Search for the cell housing the specified text and yield its (x, y) center coordinate. 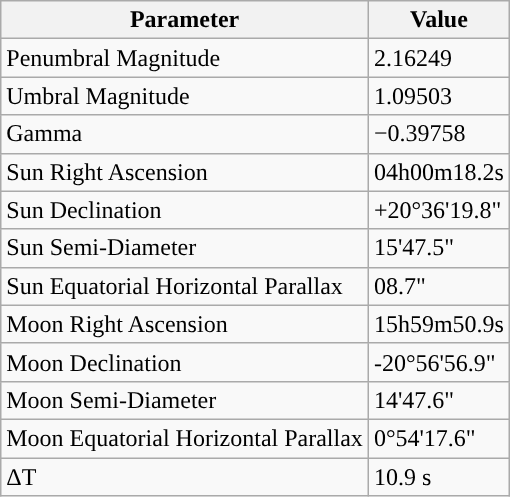
1.09503 (438, 96)
2.16249 (438, 58)
10.9 s (438, 477)
0°54'17.6" (438, 438)
15h59m50.9s (438, 324)
Parameter (185, 20)
Sun Equatorial Horizontal Parallax (185, 286)
15'47.5" (438, 248)
14'47.6" (438, 400)
Value (438, 20)
04h00m18.2s (438, 172)
Moon Declination (185, 362)
Gamma (185, 134)
Sun Semi-Diameter (185, 248)
Moon Right Ascension (185, 324)
ΔT (185, 477)
Umbral Magnitude (185, 96)
08.7" (438, 286)
Moon Semi-Diameter (185, 400)
Penumbral Magnitude (185, 58)
Sun Right Ascension (185, 172)
Sun Declination (185, 210)
+20°36'19.8" (438, 210)
-20°56'56.9" (438, 362)
−0.39758 (438, 134)
Moon Equatorial Horizontal Parallax (185, 438)
